From the cell containing the given text, extract its center point as (X, Y) coordinate. 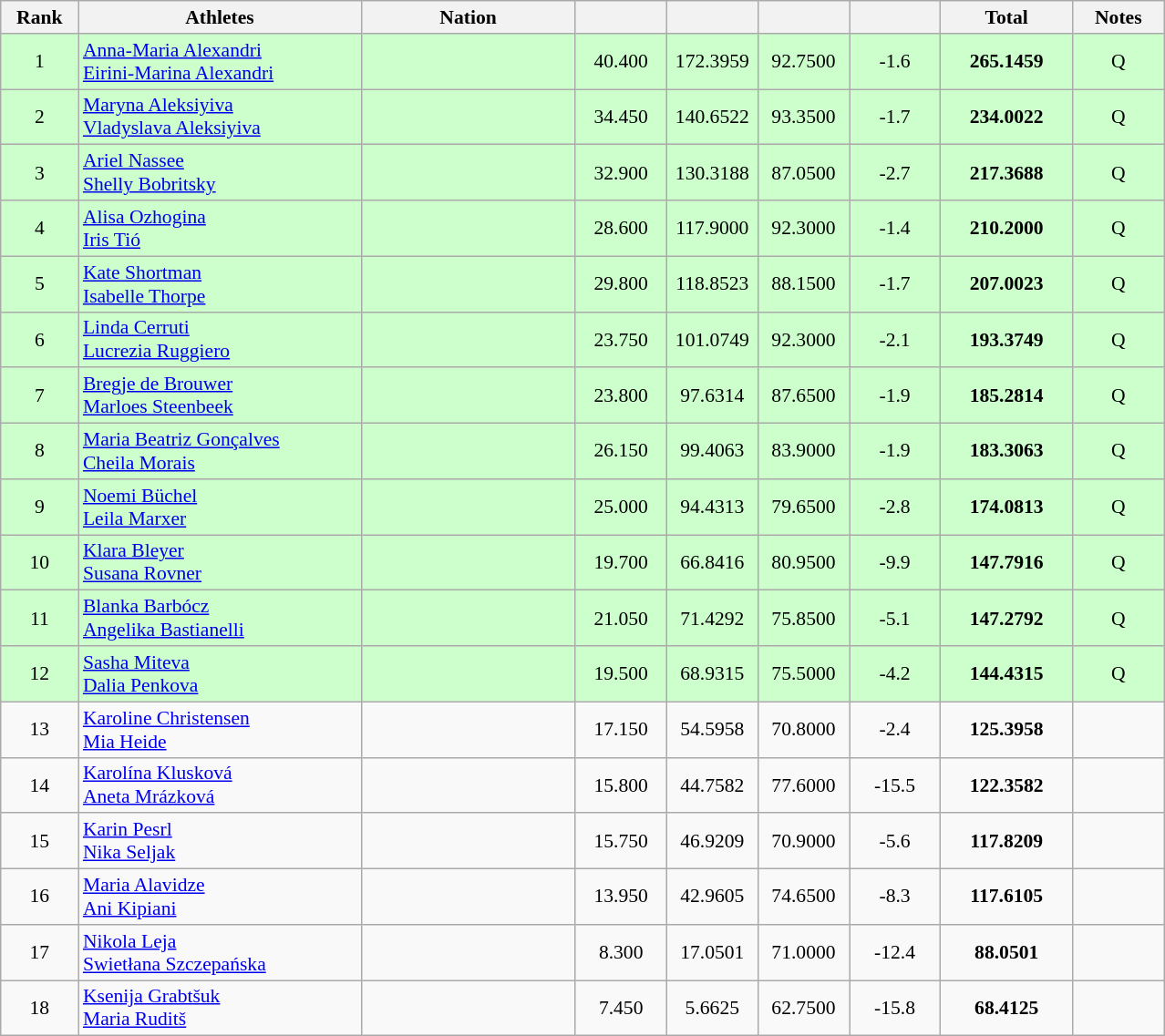
-1.4 (895, 228)
210.2000 (1006, 228)
5 (40, 284)
122.3582 (1006, 785)
15.800 (621, 785)
Total (1006, 17)
117.9000 (712, 228)
Nikola LejaSwietłana Szczepańska (220, 953)
19.700 (621, 563)
70.8000 (803, 729)
75.5000 (803, 674)
217.3688 (1006, 173)
-2.8 (895, 507)
117.6105 (1006, 897)
-5.1 (895, 618)
93.3500 (803, 117)
15.750 (621, 842)
16 (40, 897)
18 (40, 1008)
44.7582 (712, 785)
185.2814 (1006, 395)
Bregje de BrouwerMarloes Steenbeek (220, 395)
75.8500 (803, 618)
26.150 (621, 452)
32.900 (621, 173)
Nation (469, 17)
118.8523 (712, 284)
66.8416 (712, 563)
Ksenija GrabtšukMaria Ruditš (220, 1008)
17 (40, 953)
140.6522 (712, 117)
1 (40, 62)
29.800 (621, 284)
68.9315 (712, 674)
74.6500 (803, 897)
46.9209 (712, 842)
8.300 (621, 953)
265.1459 (1006, 62)
7.450 (621, 1008)
101.0749 (712, 339)
Anna-Maria AlexandriEirini-Marina Alexandri (220, 62)
-2.1 (895, 339)
88.0501 (1006, 953)
87.0500 (803, 173)
-2.4 (895, 729)
147.7916 (1006, 563)
54.5958 (712, 729)
Karin PesrlNika Seljak (220, 842)
83.9000 (803, 452)
8 (40, 452)
40.400 (621, 62)
130.3188 (712, 173)
7 (40, 395)
17.0501 (712, 953)
23.800 (621, 395)
77.6000 (803, 785)
Notes (1119, 17)
Alisa OzhoginaIris Tió (220, 228)
42.9605 (712, 897)
14 (40, 785)
Kate ShortmanIsabelle Thorpe (220, 284)
23.750 (621, 339)
-8.3 (895, 897)
3 (40, 173)
28.600 (621, 228)
62.7500 (803, 1008)
Maria AlavidzeAni Kipiani (220, 897)
117.8209 (1006, 842)
-4.2 (895, 674)
-15.5 (895, 785)
207.0023 (1006, 284)
Maria Beatriz GonçalvesCheila Morais (220, 452)
79.6500 (803, 507)
147.2792 (1006, 618)
144.4315 (1006, 674)
11 (40, 618)
Linda CerrutiLucrezia Ruggiero (220, 339)
Sasha MitevaDalia Penkova (220, 674)
99.4063 (712, 452)
97.6314 (712, 395)
13 (40, 729)
Blanka BarbóczAngelika Bastianelli (220, 618)
12 (40, 674)
70.9000 (803, 842)
34.450 (621, 117)
Rank (40, 17)
-15.8 (895, 1008)
Karolína KluskováAneta Mrázková (220, 785)
71.0000 (803, 953)
10 (40, 563)
88.1500 (803, 284)
-9.9 (895, 563)
92.7500 (803, 62)
Athletes (220, 17)
174.0813 (1006, 507)
234.0022 (1006, 117)
19.500 (621, 674)
Noemi BüchelLeila Marxer (220, 507)
94.4313 (712, 507)
-1.6 (895, 62)
193.3749 (1006, 339)
-5.6 (895, 842)
9 (40, 507)
5.6625 (712, 1008)
68.4125 (1006, 1008)
80.9500 (803, 563)
15 (40, 842)
4 (40, 228)
172.3959 (712, 62)
13.950 (621, 897)
Karoline ChristensenMia Heide (220, 729)
17.150 (621, 729)
6 (40, 339)
25.000 (621, 507)
183.3063 (1006, 452)
2 (40, 117)
87.6500 (803, 395)
71.4292 (712, 618)
125.3958 (1006, 729)
Maryna AleksiyivaVladyslava Aleksiyiva (220, 117)
-12.4 (895, 953)
21.050 (621, 618)
Ariel NasseeShelly Bobritsky (220, 173)
Klara BleyerSusana Rovner (220, 563)
-2.7 (895, 173)
